Pinpoint the cell where the given text exists, returning its (x, y) midpoint coordinate. 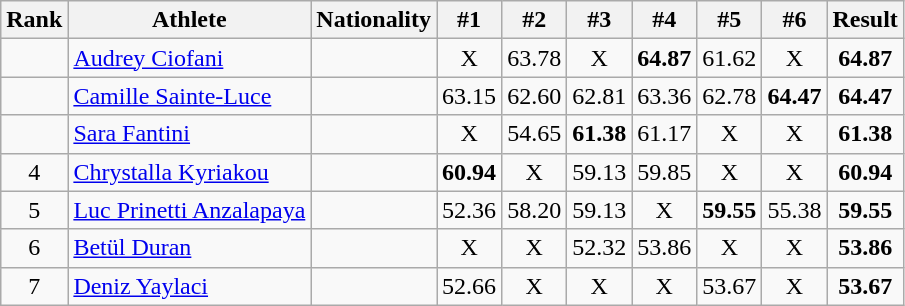
6 (34, 248)
Sara Fantini (190, 134)
#4 (664, 20)
Betül Duran (190, 248)
5 (34, 210)
Audrey Ciofani (190, 58)
Athlete (190, 20)
63.15 (470, 96)
Nationality (374, 20)
Result (865, 20)
Rank (34, 20)
#2 (534, 20)
61.62 (730, 58)
7 (34, 286)
63.36 (664, 96)
55.38 (794, 210)
61.17 (664, 134)
62.78 (730, 96)
63.78 (534, 58)
#6 (794, 20)
52.32 (600, 248)
4 (34, 172)
Chrystalla Kyriakou (190, 172)
#3 (600, 20)
#1 (470, 20)
52.36 (470, 210)
58.20 (534, 210)
62.81 (600, 96)
Camille Sainte-Luce (190, 96)
62.60 (534, 96)
Luc Prinetti Anzalapaya (190, 210)
54.65 (534, 134)
52.66 (470, 286)
Deniz Yaylaci (190, 286)
59.85 (664, 172)
#5 (730, 20)
